Locate the cell with the specified text and output its (x, y) center coordinate. 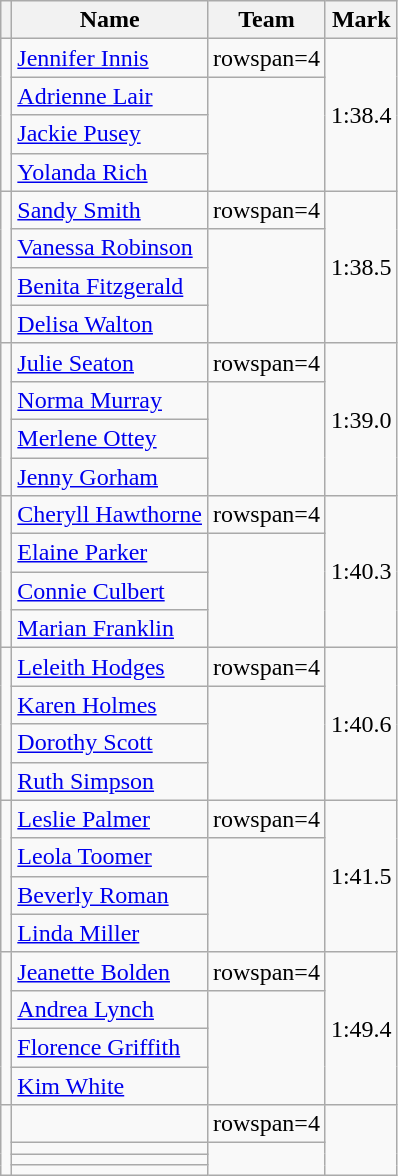
Karen Holmes (110, 705)
Florence Griffith (110, 1047)
Merlene Ottey (110, 438)
Beverly Roman (110, 895)
Mark (361, 20)
1:38.4 (361, 115)
Yolanda Rich (110, 172)
Connie Culbert (110, 591)
1:40.6 (361, 724)
Leola Toomer (110, 857)
1:49.4 (361, 1028)
Jennifer Innis (110, 58)
Jackie Pusey (110, 134)
Ruth Simpson (110, 781)
1:40.3 (361, 572)
1:39.0 (361, 419)
Team (266, 20)
Andrea Lynch (110, 1009)
Name (110, 20)
Leleith Hodges (110, 667)
Jeanette Bolden (110, 971)
Linda Miller (110, 933)
Leslie Palmer (110, 819)
1:41.5 (361, 876)
1:38.5 (361, 267)
Marian Franklin (110, 629)
Cheryll Hawthorne (110, 515)
Delisa Walton (110, 324)
Dorothy Scott (110, 743)
Norma Murray (110, 400)
Adrienne Lair (110, 96)
Kim White (110, 1085)
Jenny Gorham (110, 477)
Elaine Parker (110, 553)
Vanessa Robinson (110, 248)
Julie Seaton (110, 362)
Benita Fitzgerald (110, 286)
Sandy Smith (110, 210)
